From the cell containing the given text, extract its center point as (x, y) coordinate. 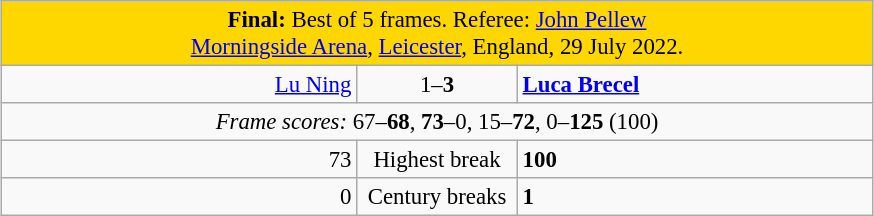
Century breaks (438, 197)
1–3 (438, 85)
1 (695, 197)
Final: Best of 5 frames. Referee: John PellewMorningside Arena, Leicester, England, 29 July 2022. (437, 34)
73 (179, 160)
Lu Ning (179, 85)
Highest break (438, 160)
100 (695, 160)
Frame scores: 67–68, 73–0, 15–72, 0–125 (100) (437, 122)
Luca Brecel (695, 85)
0 (179, 197)
